Provide the [X, Y] coordinate of the cell's center where the given text is located.  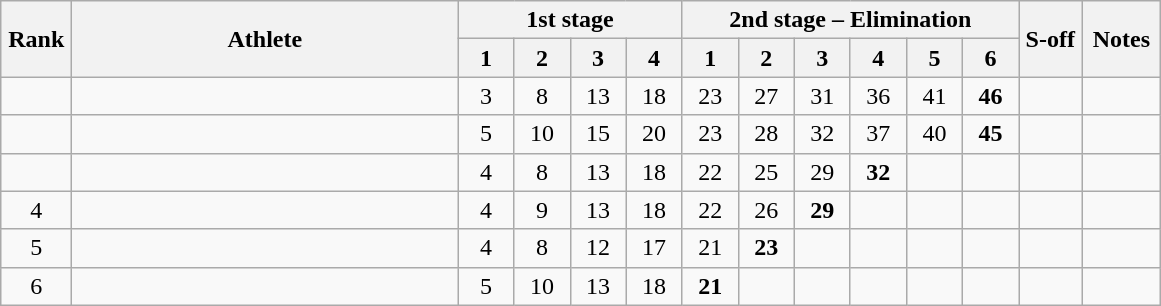
26 [766, 210]
20 [654, 134]
15 [598, 134]
S-off [1050, 39]
45 [990, 134]
28 [766, 134]
1st stage [570, 20]
40 [934, 134]
27 [766, 96]
Rank [36, 39]
36 [878, 96]
12 [598, 248]
17 [654, 248]
31 [822, 96]
25 [766, 172]
9 [542, 210]
46 [990, 96]
2nd stage – Elimination [850, 20]
41 [934, 96]
37 [878, 134]
Notes [1122, 39]
Athlete [265, 39]
